From the cell containing the given text, extract its center point as [x, y] coordinate. 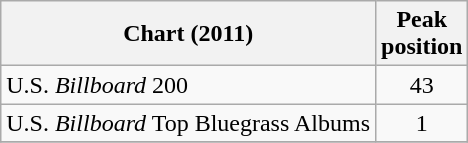
Peakposition [422, 34]
U.S. Billboard 200 [188, 85]
1 [422, 123]
Chart (2011) [188, 34]
U.S. Billboard Top Bluegrass Albums [188, 123]
43 [422, 85]
